Extract the (x, y) coordinate from the center of the cell holding the provided text.  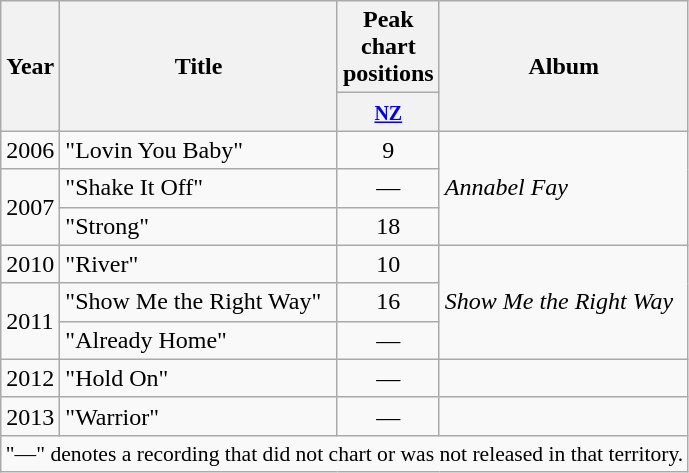
"Lovin You Baby" (199, 150)
Annabel Fay (564, 188)
"River" (199, 264)
2013 (30, 416)
18 (388, 226)
2006 (30, 150)
2007 (30, 207)
Title (199, 66)
2010 (30, 264)
2011 (30, 321)
Year (30, 66)
Album (564, 66)
10 (388, 264)
Show Me the Right Way (564, 302)
"Show Me the Right Way" (199, 302)
16 (388, 302)
9 (388, 150)
"—" denotes a recording that did not chart or was not released in that territory. (345, 453)
NZ (388, 112)
2012 (30, 378)
"Warrior" (199, 416)
"Already Home" (199, 340)
"Shake It Off" (199, 188)
Peak chart positions (388, 47)
"Hold On" (199, 378)
"Strong" (199, 226)
